Determine the (x, y) coordinate at the center of the cell enclosing the given text.  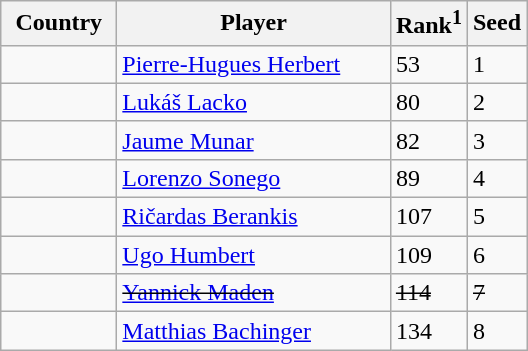
Ugo Humbert (254, 255)
80 (428, 102)
8 (496, 331)
Lukáš Lacko (254, 102)
Yannick Maden (254, 293)
2 (496, 102)
Matthias Bachinger (254, 331)
Country (59, 24)
1 (496, 64)
53 (428, 64)
134 (428, 331)
5 (496, 217)
Jaume Munar (254, 140)
109 (428, 255)
7 (496, 293)
Pierre-Hugues Herbert (254, 64)
89 (428, 178)
Ričardas Berankis (254, 217)
6 (496, 255)
Rank1 (428, 24)
4 (496, 178)
82 (428, 140)
Player (254, 24)
107 (428, 217)
114 (428, 293)
Lorenzo Sonego (254, 178)
3 (496, 140)
Seed (496, 24)
